Return (x, y) of the center of cell containing provided text 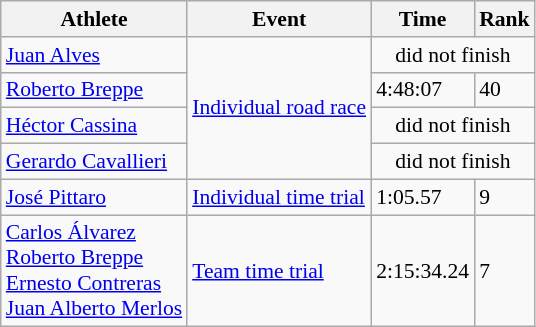
Time (422, 19)
Individual time trial (279, 197)
Carlos ÁlvarezRoberto BreppeErnesto ContrerasJuan Alberto Merlos (94, 271)
Event (279, 19)
Individual road race (279, 108)
Team time trial (279, 271)
2:15:34.24 (422, 271)
Roberto Breppe (94, 90)
1:05.57 (422, 197)
40 (504, 90)
Héctor Cassina (94, 126)
Athlete (94, 19)
9 (504, 197)
7 (504, 271)
José Pittaro (94, 197)
Juan Alves (94, 55)
4:48:07 (422, 90)
Gerardo Cavallieri (94, 162)
Rank (504, 19)
